Detect which cell encompasses the target text, then output its (X, Y) center coordinate. 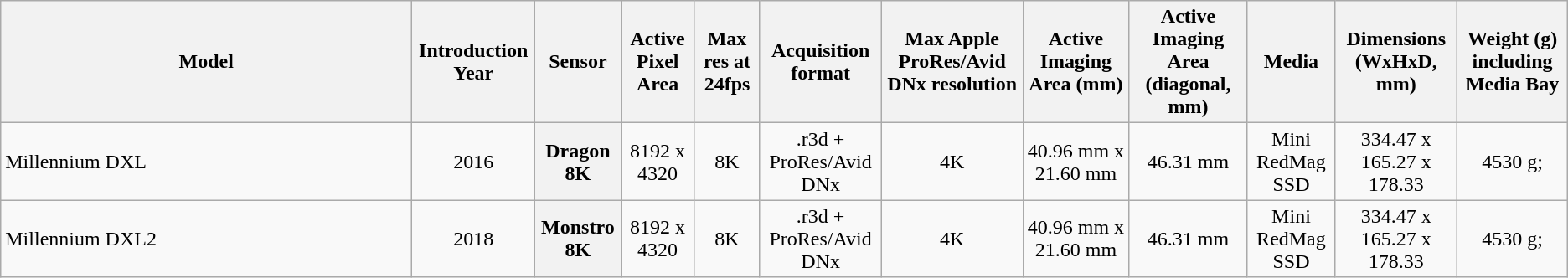
Millennium DXL2 (206, 239)
Millennium DXL (206, 162)
Dimensions (WxHxD, mm) (1396, 62)
Monstro 8K (578, 239)
Model (206, 62)
Introduction Year (474, 62)
Acquisition format (821, 62)
Media (1291, 62)
Sensor (578, 62)
Active Pixel Area (658, 62)
Max Apple ProRes/Avid DNx resolution (952, 62)
Dragon 8K (578, 162)
2016 (474, 162)
Active Imaging Area (diagonal, mm) (1188, 62)
2018 (474, 239)
Active Imaging Area (mm) (1075, 62)
Weight (g) including Media Bay (1513, 62)
Max res at 24fps (727, 62)
